Capture the cell that displays the provided text and extract its (x, y) central coordinate. 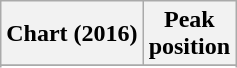
Chart (2016) (72, 34)
Peak position (189, 34)
